For the text-containing cell, return its midpoint in [x, y] coordinate format. 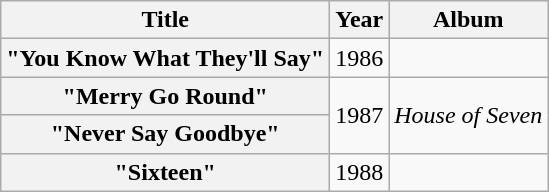
1986 [360, 58]
"Never Say Goodbye" [166, 134]
Year [360, 20]
1988 [360, 172]
House of Seven [468, 115]
"Sixteen" [166, 172]
Album [468, 20]
1987 [360, 115]
"Merry Go Round" [166, 96]
Title [166, 20]
"You Know What They'll Say" [166, 58]
